Identify which cell holds the provided text, then report its [x, y] central coordinate. 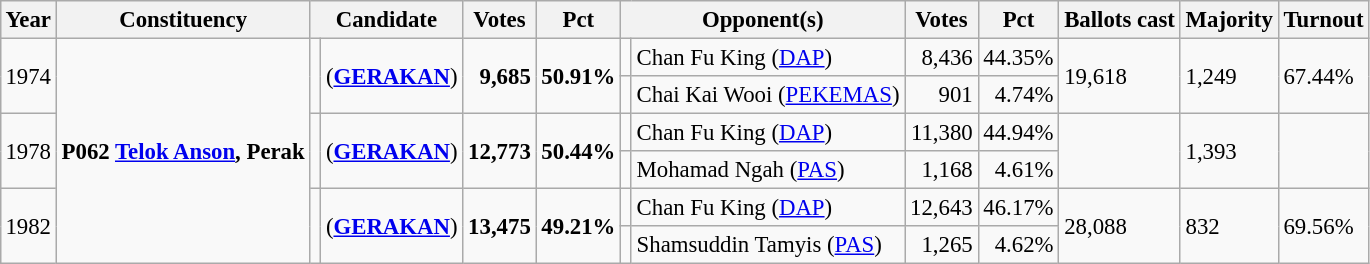
50.91% [578, 76]
50.44% [578, 152]
28,088 [1120, 226]
67.44% [1324, 76]
Ballots cast [1120, 20]
1978 [28, 152]
49.21% [578, 226]
1,265 [942, 245]
44.94% [1018, 133]
Shamsuddin Tamyis (PAS) [768, 245]
Constituency [183, 20]
12,643 [942, 208]
4.61% [1018, 170]
13,475 [500, 226]
1,393 [1229, 152]
1974 [28, 76]
Chai Kai Wooi (PEKEMAS) [768, 95]
P062 Telok Anson, Perak [183, 151]
1,168 [942, 170]
12,773 [500, 152]
1982 [28, 226]
1,249 [1229, 76]
Majority [1229, 20]
19,618 [1120, 76]
46.17% [1018, 208]
9,685 [500, 76]
11,380 [942, 133]
8,436 [942, 57]
44.35% [1018, 57]
901 [942, 95]
4.74% [1018, 95]
Mohamad Ngah (PAS) [768, 170]
Candidate [386, 20]
69.56% [1324, 226]
Year [28, 20]
4.62% [1018, 245]
Turnout [1324, 20]
Opponent(s) [763, 20]
832 [1229, 226]
